Locate the cell with the specified text and output its (x, y) center coordinate. 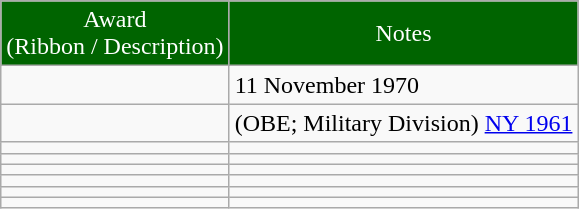
Award (Ribbon / Description) (115, 34)
Notes (404, 34)
11 November 1970 (404, 85)
(OBE; Military Division) NY 1961 (404, 123)
